For the text-containing cell, return its midpoint in (X, Y) coordinate format. 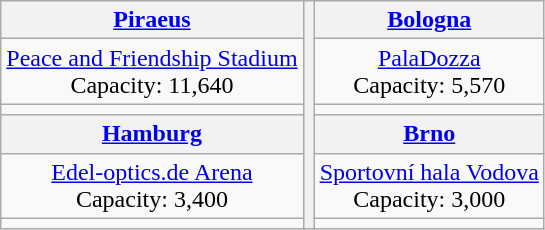
Sportovní hala VodovaCapacity: 3,000 (429, 186)
Hamburg (152, 134)
Edel-optics.de ArenaCapacity: 3,400 (152, 186)
Peace and Friendship StadiumCapacity: 11,640 (152, 72)
Brno (429, 134)
PalaDozzaCapacity: 5,570 (429, 72)
Piraeus (152, 20)
Bologna (429, 20)
